Extract the [X, Y] coordinate from the center of the cell holding the provided text.  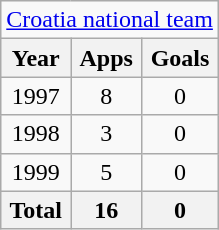
16 [106, 210]
Croatia national team [110, 20]
Year [36, 58]
1999 [36, 172]
5 [106, 172]
3 [106, 134]
Total [36, 210]
Goals [180, 58]
1997 [36, 96]
1998 [36, 134]
8 [106, 96]
Apps [106, 58]
